Extract the [x, y] coordinate from the center of the cell holding the provided text.  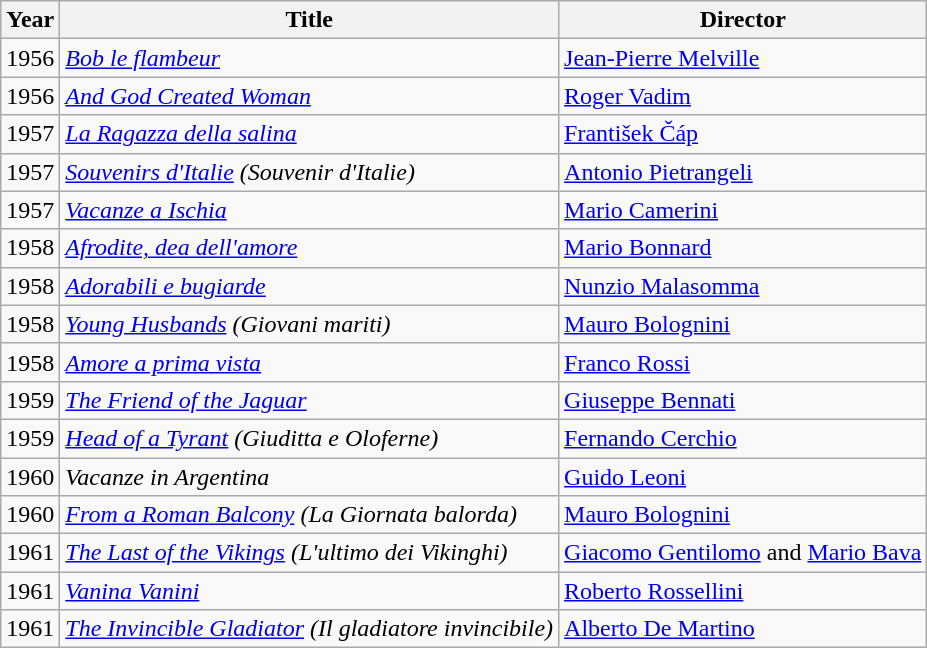
Giacomo Gentilomo and Mario Bava [743, 553]
Vacanze a Ischia [310, 210]
Afrodite, dea dell'amore [310, 248]
František Čáp [743, 134]
Roberto Rossellini [743, 591]
Franco Rossi [743, 362]
Director [743, 20]
From a Roman Balcony (La Giornata balorda) [310, 515]
Mario Camerini [743, 210]
Mario Bonnard [743, 248]
Vacanze in Argentina [310, 477]
Roger Vadim [743, 96]
Bob le flambeur [310, 58]
Jean-Pierre Melville [743, 58]
Guido Leoni [743, 477]
Adorabili e bugiarde [310, 286]
The Invincible Gladiator (Il gladiatore invincibile) [310, 629]
The Friend of the Jaguar [310, 400]
Nunzio Malasomma [743, 286]
Fernando Cerchio [743, 438]
La Ragazza della salina [310, 134]
Young Husbands (Giovani mariti) [310, 324]
The Last of the Vikings (L'ultimo dei Vikinghi) [310, 553]
Souvenirs d'Italie (Souvenir d'Italie) [310, 172]
Year [30, 20]
And God Created Woman [310, 96]
Antonio Pietrangeli [743, 172]
Giuseppe Bennati [743, 400]
Head of a Tyrant (Giuditta e Oloferne) [310, 438]
Alberto De Martino [743, 629]
Amore a prima vista [310, 362]
Vanina Vanini [310, 591]
Title [310, 20]
